Extract the (x, y) coordinate from the center of the cell holding the provided text.  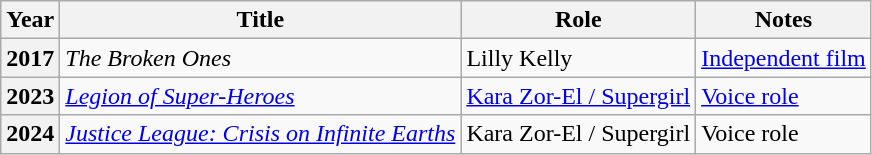
Year (30, 20)
Independent film (784, 58)
2024 (30, 134)
Justice League: Crisis on Infinite Earths (260, 134)
Title (260, 20)
Lilly Kelly (578, 58)
Legion of Super-Heroes (260, 96)
2017 (30, 58)
2023 (30, 96)
The Broken Ones (260, 58)
Notes (784, 20)
Role (578, 20)
